Identify which cell holds the provided text, then report its [X, Y] central coordinate. 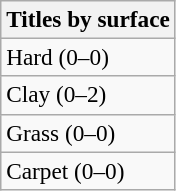
Clay (0–2) [88, 95]
Carpet (0–0) [88, 170]
Titles by surface [88, 19]
Grass (0–0) [88, 133]
Hard (0–0) [88, 57]
